Return [X, Y] of the center of cell containing provided text 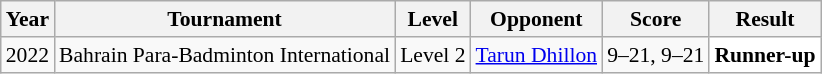
Tournament [224, 19]
Opponent [537, 19]
Score [656, 19]
Tarun Dhillon [537, 55]
Year [28, 19]
Bahrain Para-Badminton International [224, 55]
9–21, 9–21 [656, 55]
Level 2 [432, 55]
2022 [28, 55]
Result [764, 19]
Runner-up [764, 55]
Level [432, 19]
